Detect which cell encompasses the target text, then output its [x, y] center coordinate. 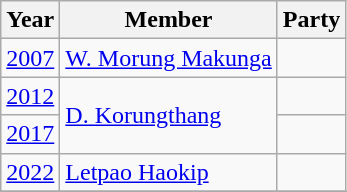
2022 [30, 172]
Letpao Haokip [169, 172]
2012 [30, 96]
W. Morung Makunga [169, 58]
Year [30, 20]
Party [311, 20]
2017 [30, 134]
D. Korungthang [169, 115]
2007 [30, 58]
Member [169, 20]
